Identify which cell holds the provided text, then report its [x, y] central coordinate. 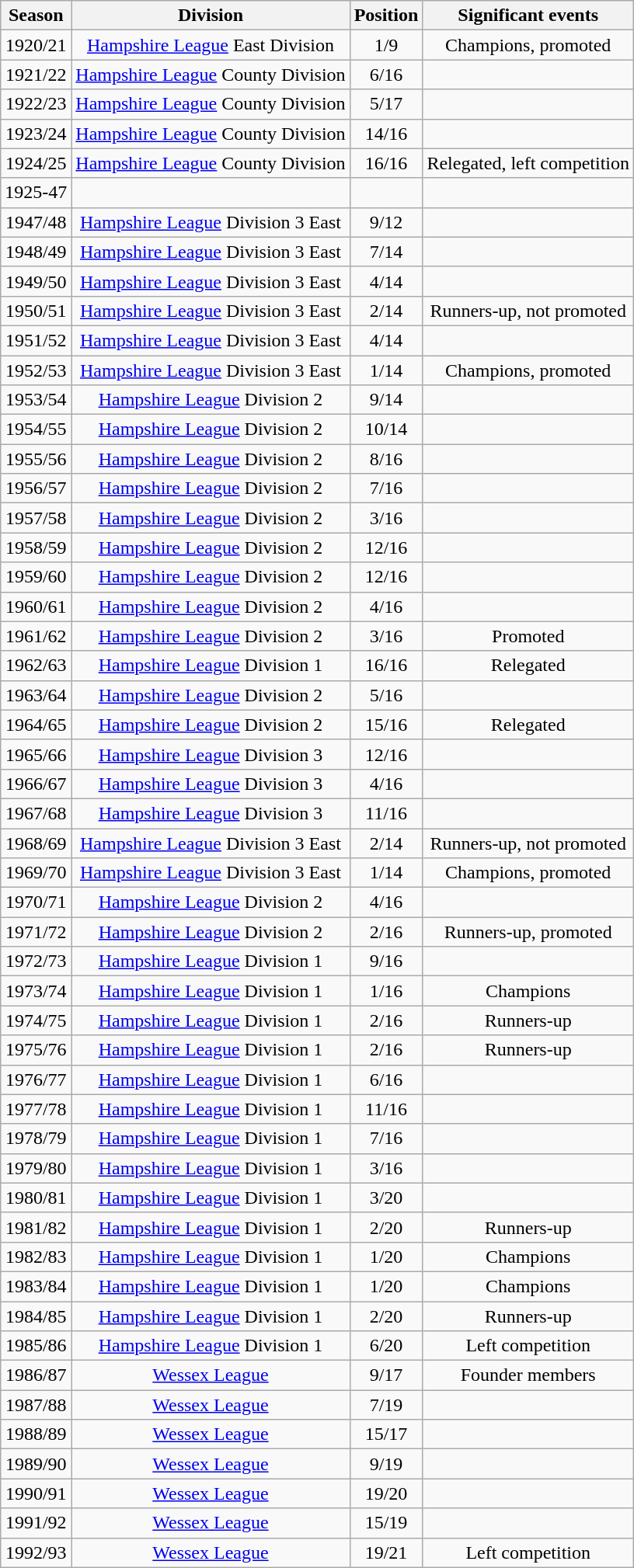
1949/50 [36, 281]
1965/66 [36, 754]
1923/24 [36, 134]
1986/87 [36, 1375]
9/12 [386, 222]
15/19 [386, 1523]
1990/91 [36, 1493]
9/17 [386, 1375]
1981/82 [36, 1227]
1985/86 [36, 1346]
1921/22 [36, 75]
5/17 [386, 104]
7/19 [386, 1405]
1957/58 [36, 518]
Founder members [528, 1375]
1979/80 [36, 1168]
1961/62 [36, 636]
1947/48 [36, 222]
1954/55 [36, 429]
1977/78 [36, 1109]
1987/88 [36, 1405]
1972/73 [36, 961]
1975/76 [36, 1050]
Runners-up, promoted [528, 932]
14/16 [386, 134]
1951/52 [36, 340]
Promoted [528, 636]
1974/75 [36, 1020]
1950/51 [36, 311]
Position [386, 16]
1962/63 [36, 666]
1988/89 [36, 1434]
8/16 [386, 459]
Season [36, 16]
1976/77 [36, 1080]
7/14 [386, 252]
1956/57 [36, 488]
1982/83 [36, 1257]
1973/74 [36, 991]
1963/64 [36, 695]
1953/54 [36, 400]
1959/60 [36, 577]
1955/56 [36, 459]
9/14 [386, 400]
1983/84 [36, 1286]
1967/68 [36, 813]
1/9 [386, 45]
5/16 [386, 695]
15/16 [386, 725]
9/19 [386, 1464]
1958/59 [36, 548]
1991/92 [36, 1523]
Hampshire League East Division [211, 45]
1989/90 [36, 1464]
1960/61 [36, 607]
6/20 [386, 1346]
9/16 [386, 961]
1971/72 [36, 932]
19/21 [386, 1552]
1992/93 [36, 1552]
1984/85 [36, 1316]
15/17 [386, 1434]
1964/65 [36, 725]
1969/70 [36, 873]
1968/69 [36, 843]
1/16 [386, 991]
Significant events [528, 16]
1952/53 [36, 370]
1978/79 [36, 1139]
1924/25 [36, 163]
Division [211, 16]
1970/71 [36, 902]
1925-47 [36, 193]
1920/21 [36, 45]
1966/67 [36, 784]
1948/49 [36, 252]
10/14 [386, 429]
19/20 [386, 1493]
Relegated, left competition [528, 163]
3/20 [386, 1198]
1922/23 [36, 104]
1980/81 [36, 1198]
